Scan for the cell matching the given text and deliver its (x, y) coordinate at center. 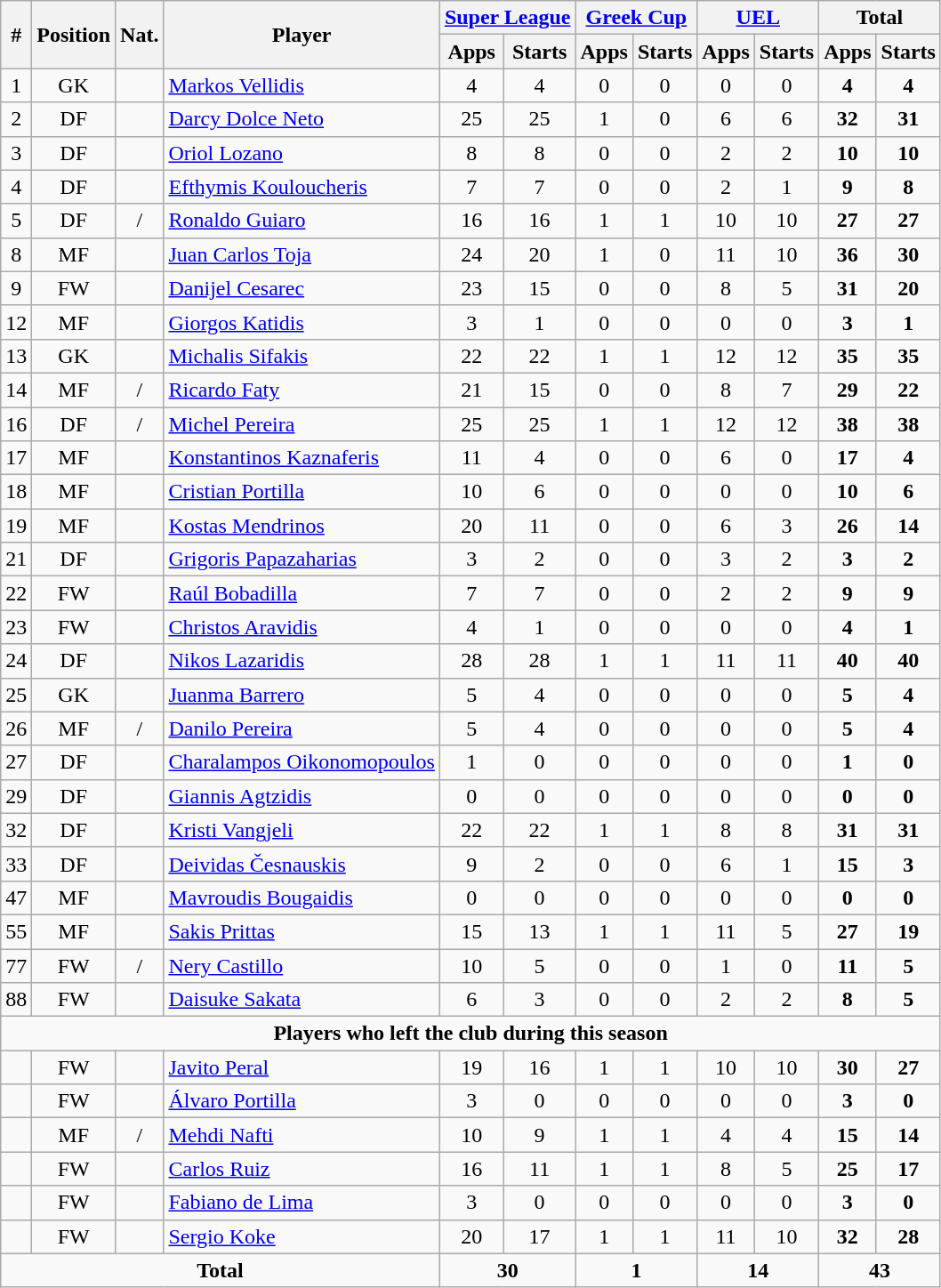
43 (881, 1270)
Efthymis Kouloucheris (302, 187)
Ricardo Faty (302, 390)
33 (16, 864)
Juanma Barrero (302, 695)
Sakis Prittas (302, 931)
Carlos Ruiz (302, 1169)
Markos Vellidis (302, 85)
Nat. (140, 35)
Danilo Pereira (302, 729)
36 (848, 254)
Ronaldo Guiaro (302, 221)
Grigoris Papazaharias (302, 559)
Players who left the club during this season (471, 1034)
Álvaro Portilla (302, 1101)
Javito Peral (302, 1067)
Deividas Česnauskis (302, 864)
Michalis Sifakis (302, 356)
Raúl Bobadilla (302, 593)
Giorgos Katidis (302, 322)
Oriol Lozano (302, 153)
Player (302, 35)
# (16, 35)
Mavroudis Bougaidis (302, 898)
18 (16, 492)
Position (74, 35)
Sergio Koke (302, 1236)
55 (16, 931)
Kristi Vangjeli (302, 830)
Cristian Portilla (302, 492)
Michel Pereira (302, 424)
Giannis Agtzidis (302, 796)
Darcy Dolce Neto (302, 119)
Kostas Mendrinos (302, 526)
Juan Carlos Toja (302, 254)
Fabiano de Lima (302, 1203)
77 (16, 965)
Charalampos Oikonomopoulos (302, 762)
88 (16, 1000)
Mehdi Nafti (302, 1135)
Christos Aravidis (302, 627)
47 (16, 898)
Nikos Lazaridis (302, 661)
UEL (758, 18)
Greek Cup (637, 18)
Nery Castillo (302, 965)
Danijel Cesarec (302, 288)
Konstantinos Kaznaferis (302, 458)
Daisuke Sakata (302, 1000)
Super League (507, 18)
